Return (X, Y) of the center of cell containing provided text 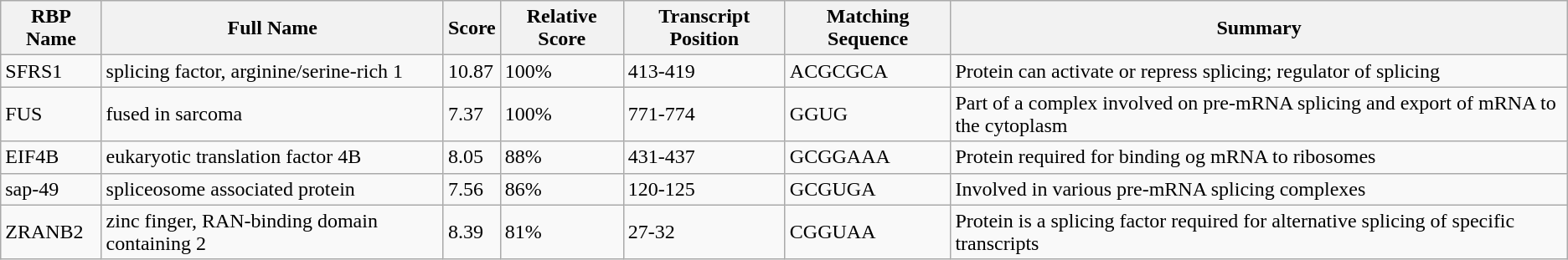
Transcript Position (704, 28)
Relative Score (561, 28)
7.56 (472, 189)
GCGUGA (868, 189)
Involved in various pre-mRNA splicing complexes (1259, 189)
10.87 (472, 71)
8.05 (472, 157)
CGGUAA (868, 232)
Protein required for binding og mRNA to ribosomes (1259, 157)
Part of a complex involved on pre-mRNA splicing and export of mRNA to the cytoplasm (1259, 114)
Matching Sequence (868, 28)
88% (561, 157)
SFRS1 (51, 71)
7.37 (472, 114)
EIF4B (51, 157)
431-437 (704, 157)
splicing factor, arginine/serine-rich 1 (272, 71)
ZRANB2 (51, 232)
8.39 (472, 232)
Protein is a splicing factor required for alternative splicing of specific transcripts (1259, 232)
86% (561, 189)
Summary (1259, 28)
spliceosome associated protein (272, 189)
771-774 (704, 114)
413-419 (704, 71)
27-32 (704, 232)
GGUG (868, 114)
RBP Name (51, 28)
fused in sarcoma (272, 114)
eukaryotic translation factor 4B (272, 157)
120-125 (704, 189)
Protein can activate or repress splicing; regulator of splicing (1259, 71)
FUS (51, 114)
zinc finger, RAN-binding domain containing 2 (272, 232)
Score (472, 28)
GCGGAAA (868, 157)
sap-49 (51, 189)
Full Name (272, 28)
81% (561, 232)
ACGCGCA (868, 71)
